For the text-containing cell, return its midpoint in (X, Y) coordinate format. 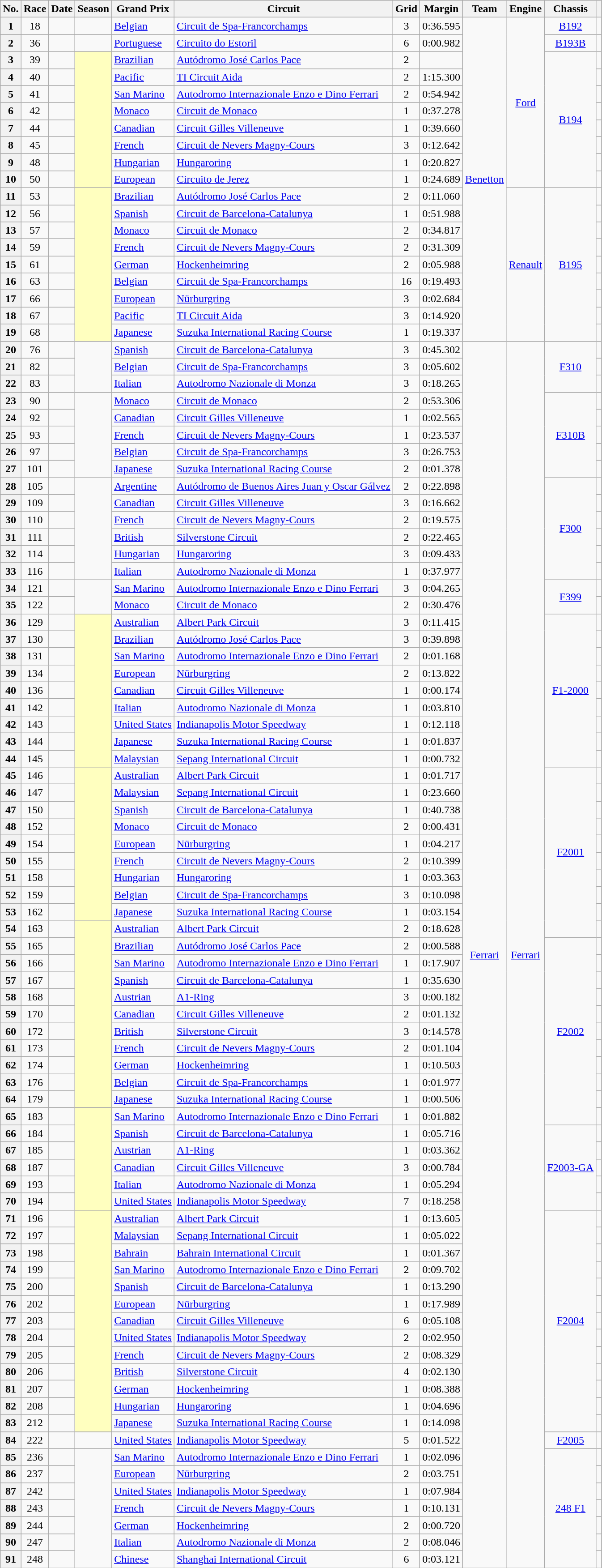
194 (35, 1201)
0:45.302 (441, 350)
0:05.294 (441, 1184)
236 (35, 1457)
0:39.660 (441, 128)
0:13.605 (441, 1218)
0:01.367 (441, 1252)
9 (11, 162)
38 (11, 656)
248 (35, 1559)
0:12.118 (441, 724)
49 (11, 844)
32 (11, 554)
0:14.578 (441, 1031)
54 (11, 929)
0:09.702 (441, 1269)
146 (35, 776)
87 (11, 1491)
0:23.660 (441, 793)
F1-2000 (571, 690)
0:00.431 (441, 827)
60 (11, 1031)
0:40.738 (441, 810)
0:37.278 (441, 111)
21 (11, 367)
0:01.378 (441, 469)
197 (35, 1235)
0:01.717 (441, 776)
0:00.506 (441, 1099)
202 (35, 1304)
F310 (571, 367)
136 (35, 690)
Bahrain (143, 1252)
110 (35, 520)
F2005 (571, 1440)
101 (35, 469)
28 (11, 486)
0:17.989 (441, 1304)
F2004 (571, 1320)
Circuito do Estoril (284, 43)
F310B (571, 435)
0:03.810 (441, 707)
Renault (526, 264)
206 (35, 1372)
81 (11, 1389)
0:04.265 (441, 588)
0:01.977 (441, 1082)
0:18.258 (441, 1201)
Portuguese (143, 43)
159 (35, 895)
0:39.898 (441, 639)
0:17.907 (441, 963)
174 (35, 1065)
244 (35, 1525)
46 (11, 793)
208 (35, 1406)
0:05.022 (441, 1235)
0:30.476 (441, 605)
144 (35, 741)
74 (11, 1269)
0:10.503 (441, 1065)
0:14.098 (441, 1423)
25 (11, 435)
F2002 (571, 1031)
Race (35, 9)
122 (35, 605)
152 (35, 827)
92 (35, 418)
20 (11, 350)
193 (35, 1184)
35 (11, 605)
Shanghai International Circuit (284, 1559)
10 (11, 179)
185 (35, 1150)
1:15.300 (441, 77)
0:00.588 (441, 946)
70 (11, 1201)
B193B (571, 43)
69 (11, 1184)
0:10.098 (441, 895)
55 (11, 946)
78 (11, 1338)
0:05.108 (441, 1321)
0:23.537 (441, 435)
0:00.182 (441, 997)
0:34.817 (441, 231)
0:02.096 (441, 1457)
150 (35, 810)
62 (11, 1065)
71 (11, 1218)
0:08.046 (441, 1542)
248 F1 (571, 1508)
Chassis (571, 9)
17 (11, 299)
Date (62, 9)
8 (11, 145)
109 (35, 503)
212 (35, 1423)
0:13.822 (441, 673)
23 (11, 401)
93 (35, 435)
0:24.689 (441, 179)
0:12.642 (441, 145)
204 (35, 1338)
0:37.977 (441, 571)
0:19.493 (441, 282)
91 (11, 1559)
105 (35, 486)
85 (11, 1457)
72 (11, 1235)
145 (35, 759)
205 (35, 1355)
22 (11, 384)
199 (35, 1269)
Grid (406, 9)
116 (35, 571)
30 (11, 520)
247 (35, 1542)
B194 (571, 120)
0:08.388 (441, 1389)
51 (11, 878)
184 (35, 1133)
147 (35, 793)
162 (35, 912)
Benetton (484, 179)
86 (11, 1474)
0:00.732 (441, 759)
0:35.630 (441, 980)
84 (11, 1440)
75 (11, 1286)
47 (11, 810)
0:16.662 (441, 503)
0:03.751 (441, 1474)
97 (35, 452)
0:36.595 (441, 26)
11 (11, 196)
187 (35, 1167)
31 (11, 537)
14 (11, 248)
0:05.602 (441, 367)
0:00.982 (441, 43)
12 (11, 214)
0:03.154 (441, 912)
13 (11, 231)
0:10.131 (441, 1508)
29 (11, 503)
143 (35, 724)
Season (93, 9)
0:02.684 (441, 299)
0:01.168 (441, 656)
207 (35, 1389)
0:03.121 (441, 1559)
0:53.306 (441, 401)
198 (35, 1252)
167 (35, 980)
0:02.950 (441, 1338)
242 (35, 1491)
196 (35, 1218)
0:31.309 (441, 248)
Ford (526, 103)
0:05.988 (441, 265)
176 (35, 1082)
F2001 (571, 852)
0:02.130 (441, 1372)
Margin (441, 9)
Chinese (143, 1559)
52 (11, 895)
Engine (526, 9)
130 (35, 639)
129 (35, 622)
88 (11, 1508)
80 (11, 1372)
0:01.522 (441, 1440)
Circuito de Jerez (284, 179)
0:00.720 (441, 1525)
0:10.399 (441, 861)
0:04.696 (441, 1406)
0:00.784 (441, 1167)
0:14.920 (441, 316)
222 (35, 1440)
155 (35, 861)
0:01.882 (441, 1116)
170 (35, 1014)
89 (11, 1525)
19 (11, 333)
111 (35, 537)
33 (11, 571)
0:22.465 (441, 537)
0:09.433 (441, 554)
168 (35, 997)
43 (11, 741)
243 (35, 1508)
F300 (571, 528)
Grand Prix (143, 9)
0:18.265 (441, 384)
0:01.837 (441, 741)
200 (35, 1286)
27 (11, 469)
F399 (571, 597)
165 (35, 946)
154 (35, 844)
0:02.565 (441, 418)
0:05.716 (441, 1133)
26 (11, 452)
58 (11, 997)
B192 (571, 26)
77 (11, 1321)
0:00.174 (441, 690)
0:54.942 (441, 94)
121 (35, 588)
64 (11, 1099)
158 (35, 878)
172 (35, 1031)
237 (35, 1474)
Autódromo de Buenos Aires Juan y Oscar Gálvez (284, 486)
0:19.575 (441, 520)
34 (11, 588)
0:20.827 (441, 162)
0:08.329 (441, 1355)
Argentine (143, 486)
24 (11, 418)
0:22.898 (441, 486)
37 (11, 639)
15 (11, 265)
203 (35, 1321)
173 (35, 1048)
0:11.415 (441, 622)
F2003-GA (571, 1167)
Bahrain International Circuit (284, 1252)
166 (35, 963)
0:07.984 (441, 1491)
0:19.337 (441, 333)
0:03.362 (441, 1150)
B195 (571, 264)
65 (11, 1116)
183 (35, 1116)
0:03.363 (441, 878)
142 (35, 707)
134 (35, 673)
114 (35, 554)
Circuit (284, 9)
0:01.132 (441, 1014)
0:01.104 (441, 1048)
163 (35, 929)
73 (11, 1252)
Team (484, 9)
0:11.060 (441, 196)
0:51.988 (441, 214)
79 (11, 1355)
0:13.290 (441, 1286)
0:18.628 (441, 929)
No. (11, 9)
0:26.753 (441, 452)
131 (35, 656)
0:04.217 (441, 844)
179 (35, 1099)
